Determine the [x, y] coordinate at the center of the cell enclosing the given text.  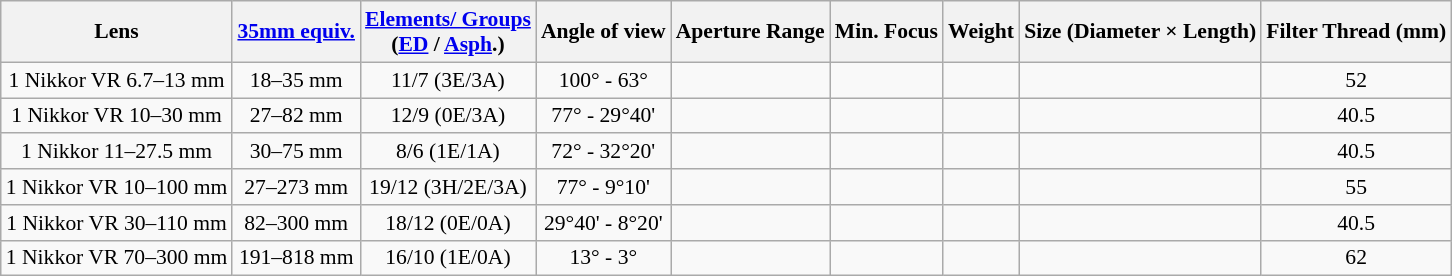
77° - 29°40' [604, 116]
Lens [117, 32]
Angle of view [604, 32]
8/6 (1E/1A) [448, 152]
1 Nikkor VR 6.7–13 mm [117, 80]
82–300 mm [296, 223]
30–75 mm [296, 152]
1 Nikkor VR 30–110 mm [117, 223]
62 [1356, 258]
100° - 63° [604, 80]
29°40' - 8°20' [604, 223]
13° - 3° [604, 258]
Aperture Range [750, 32]
Elements/ Groups(ED / Asph.) [448, 32]
18/12 (0E/0A) [448, 223]
1 Nikkor VR 10–30 mm [117, 116]
Min. Focus [886, 32]
52 [1356, 80]
35mm equiv. [296, 32]
11/7 (3E/3A) [448, 80]
77° - 9°10' [604, 187]
Weight [981, 32]
55 [1356, 187]
72° - 32°20' [604, 152]
27–82 mm [296, 116]
Size (Diameter × Length) [1140, 32]
1 Nikkor 11–27.5 mm [117, 152]
16/10 (1E/0A) [448, 258]
27–273 mm [296, 187]
12/9 (0E/3A) [448, 116]
Filter Thread (mm) [1356, 32]
18–35 mm [296, 80]
191–818 mm [296, 258]
1 Nikkor VR 10–100 mm [117, 187]
19/12 (3H/2E/3A) [448, 187]
1 Nikkor VR 70–300 mm [117, 258]
